Find where the given text appears and provide that cell's center as (x, y) coordinate. 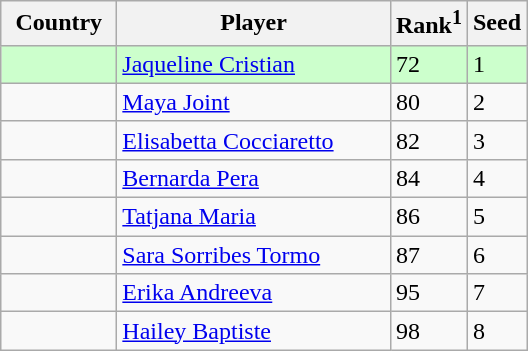
8 (496, 331)
Hailey Baptiste (254, 331)
84 (428, 178)
82 (428, 140)
98 (428, 331)
72 (428, 64)
3 (496, 140)
80 (428, 102)
Rank1 (428, 24)
87 (428, 255)
7 (496, 293)
Elisabetta Cocciaretto (254, 140)
2 (496, 102)
5 (496, 217)
Jaqueline Cristian (254, 64)
Tatjana Maria (254, 217)
Player (254, 24)
Country (59, 24)
4 (496, 178)
1 (496, 64)
Bernarda Pera (254, 178)
86 (428, 217)
Erika Andreeva (254, 293)
6 (496, 255)
Maya Joint (254, 102)
Sara Sorribes Tormo (254, 255)
Seed (496, 24)
95 (428, 293)
